For the text-containing cell, return its midpoint in (x, y) coordinate format. 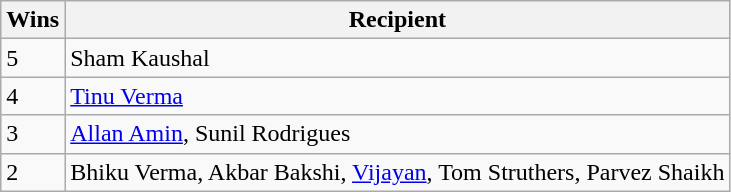
3 (33, 134)
Allan Amin, Sunil Rodrigues (398, 134)
4 (33, 96)
Recipient (398, 20)
5 (33, 58)
Tinu Verma (398, 96)
Bhiku Verma, Akbar Bakshi, Vijayan, Tom Struthers, Parvez Shaikh (398, 172)
2 (33, 172)
Wins (33, 20)
Sham Kaushal (398, 58)
